Detect which cell encompasses the target text, then output its [x, y] center coordinate. 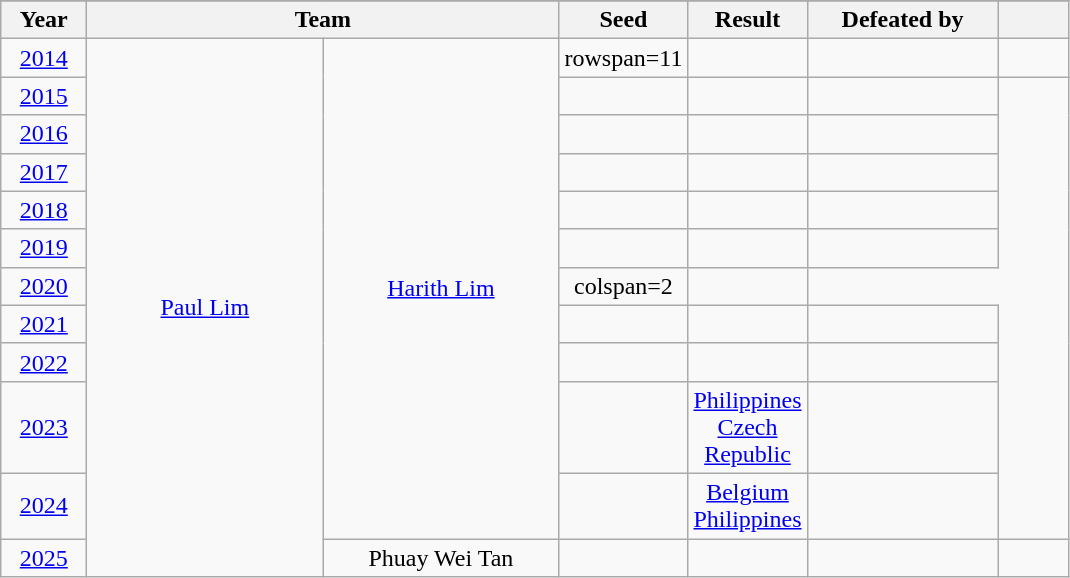
2017 [44, 172]
rowspan=11 [624, 58]
2019 [44, 248]
2021 [44, 324]
2020 [44, 286]
2014 [44, 58]
colspan=2 [624, 286]
Paul Lim [205, 308]
2016 [44, 134]
Belgium Philippines [748, 506]
2022 [44, 362]
Phuay Wei Tan [441, 557]
2023 [44, 427]
2025 [44, 557]
2018 [44, 210]
Result [748, 20]
2015 [44, 96]
Team [323, 20]
Defeated by [902, 20]
Year [44, 20]
2024 [44, 506]
Seed [624, 20]
Harith Lim [441, 289]
Philippines Czech Republic [748, 427]
